Pinpoint the cell where the given text exists, returning its (x, y) midpoint coordinate. 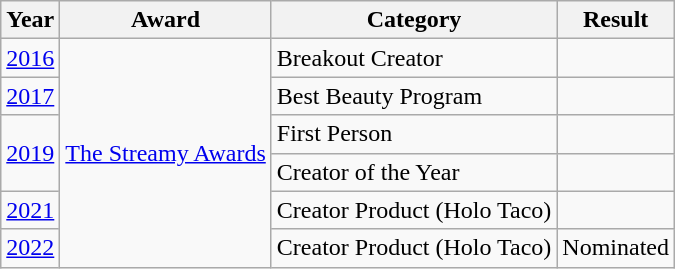
Best Beauty Program (414, 96)
2019 (30, 153)
First Person (414, 134)
The Streamy Awards (166, 153)
2022 (30, 248)
Breakout Creator (414, 58)
2017 (30, 96)
2021 (30, 210)
Nominated (616, 248)
Category (414, 20)
2016 (30, 58)
Result (616, 20)
Award (166, 20)
Year (30, 20)
Creator of the Year (414, 172)
